Output the (x, y) coordinate of the center of the cell containing the given text.  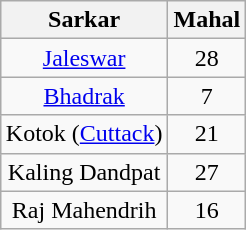
Mahal (207, 20)
27 (207, 172)
28 (207, 58)
7 (207, 96)
Kotok (Cuttack) (84, 134)
16 (207, 210)
Sarkar (84, 20)
Jaleswar (84, 58)
Kaling Dandpat (84, 172)
21 (207, 134)
Bhadrak (84, 96)
Raj Mahendrih (84, 210)
